Return the (x, y) coordinate for the center point of the cell that contains the specified text.  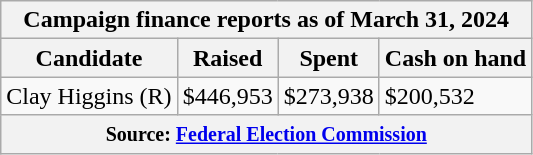
$273,938 (328, 96)
Candidate (89, 58)
Campaign finance reports as of March 31, 2024 (266, 20)
Source: Federal Election Commission (266, 134)
$446,953 (228, 96)
Spent (328, 58)
$200,532 (455, 96)
Cash on hand (455, 58)
Clay Higgins (R) (89, 96)
Raised (228, 58)
